Scan for the cell matching the given text and deliver its [X, Y] coordinate at center. 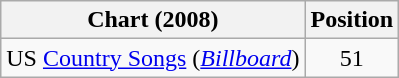
51 [352, 58]
Chart (2008) [153, 20]
Position [352, 20]
US Country Songs (Billboard) [153, 58]
